From the cell containing the given text, extract its center point as (X, Y) coordinate. 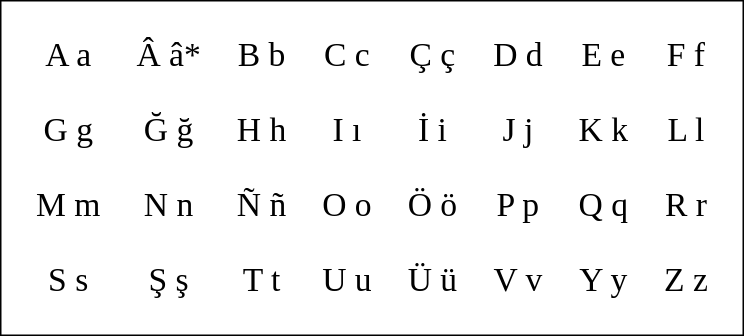
Ğ ğ (168, 131)
Q q (603, 205)
F f (686, 55)
İ i (432, 131)
N n (168, 205)
Y y (603, 281)
D d (518, 55)
R r (686, 205)
Ç ç (432, 55)
G g (68, 131)
L l (686, 131)
Ñ ñ (261, 205)
C c (347, 55)
Ö ö (432, 205)
Â â* (168, 55)
P p (518, 205)
K k (603, 131)
Ş ş (168, 281)
Z z (686, 281)
A a (68, 55)
T t (261, 281)
U u (347, 281)
O o (347, 205)
I ı (347, 131)
M m (68, 205)
Ü ü (432, 281)
E e (603, 55)
S s (68, 281)
V v (518, 281)
B b (261, 55)
H h (261, 131)
J j (518, 131)
